Identify which cell holds the provided text, then report its [X, Y] central coordinate. 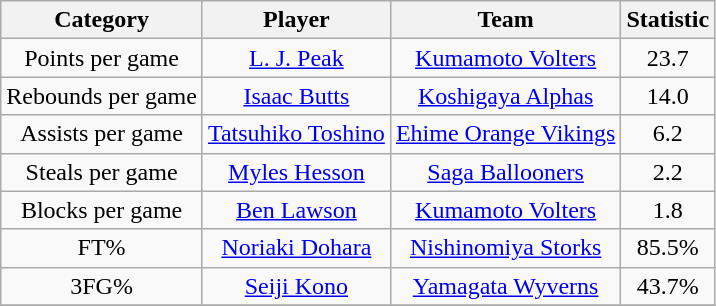
FT% [102, 248]
3FG% [102, 286]
1.8 [668, 210]
Points per game [102, 58]
Player [296, 20]
Koshigaya Alphas [505, 96]
6.2 [668, 134]
Yamagata Wyverns [505, 286]
23.7 [668, 58]
Tatsuhiko Toshino [296, 134]
Seiji Kono [296, 286]
Rebounds per game [102, 96]
Blocks per game [102, 210]
Noriaki Dohara [296, 248]
Ehime Orange Vikings [505, 134]
Myles Hesson [296, 172]
Nishinomiya Storks [505, 248]
43.7% [668, 286]
L. J. Peak [296, 58]
Ben Lawson [296, 210]
Team [505, 20]
14.0 [668, 96]
Steals per game [102, 172]
Isaac Butts [296, 96]
Saga Ballooners [505, 172]
85.5% [668, 248]
Assists per game [102, 134]
Category [102, 20]
Statistic [668, 20]
2.2 [668, 172]
